For the text-containing cell, return its midpoint in (x, y) coordinate format. 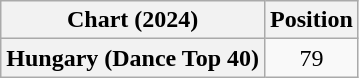
Position (312, 20)
Hungary (Dance Top 40) (133, 58)
Chart (2024) (133, 20)
79 (312, 58)
